Provide the [x, y] coordinate of the cell's center where the given text is located.  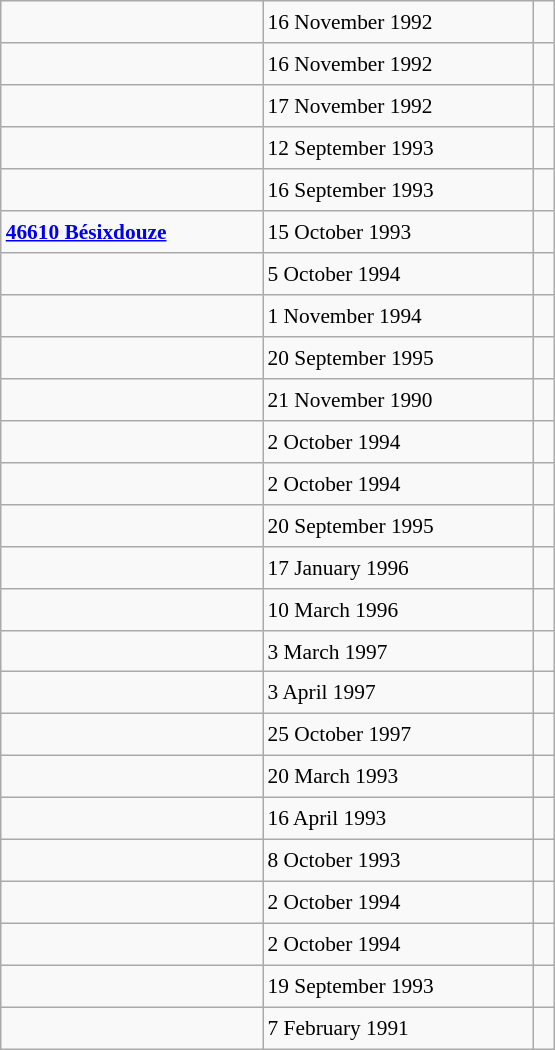
3 March 1997 [398, 651]
20 March 1993 [398, 777]
25 October 1997 [398, 735]
19 September 1993 [398, 986]
3 April 1997 [398, 693]
17 January 1996 [398, 567]
16 April 1993 [398, 819]
16 September 1993 [398, 190]
46610 Bésixdouze [132, 232]
12 September 1993 [398, 148]
15 October 1993 [398, 232]
5 October 1994 [398, 274]
1 November 1994 [398, 316]
8 October 1993 [398, 861]
17 November 1992 [398, 106]
7 February 1991 [398, 1028]
21 November 1990 [398, 399]
10 March 1996 [398, 609]
